Return [X, Y] of the center of cell containing provided text 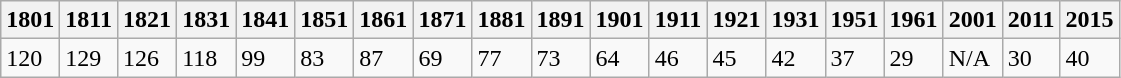
1961 [914, 20]
120 [30, 58]
2011 [1031, 20]
69 [442, 58]
77 [502, 58]
1801 [30, 20]
129 [89, 58]
126 [148, 58]
1851 [324, 20]
30 [1031, 58]
1881 [502, 20]
1871 [442, 20]
40 [1090, 58]
1811 [89, 20]
1911 [678, 20]
1821 [148, 20]
64 [620, 58]
37 [854, 58]
83 [324, 58]
1931 [796, 20]
2015 [1090, 20]
1831 [206, 20]
73 [560, 58]
2001 [972, 20]
29 [914, 58]
1921 [736, 20]
1891 [560, 20]
42 [796, 58]
1951 [854, 20]
1861 [384, 20]
45 [736, 58]
1901 [620, 20]
N/A [972, 58]
99 [266, 58]
46 [678, 58]
87 [384, 58]
118 [206, 58]
1841 [266, 20]
